Locate the cell with the specified text and output its (x, y) center coordinate. 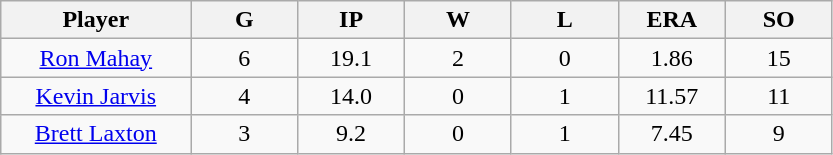
11.57 (672, 96)
7.45 (672, 134)
2 (458, 58)
Brett Laxton (96, 134)
6 (244, 58)
14.0 (352, 96)
4 (244, 96)
L (564, 20)
IP (352, 20)
3 (244, 134)
ERA (672, 20)
9 (778, 134)
1.86 (672, 58)
Ron Mahay (96, 58)
Player (96, 20)
Kevin Jarvis (96, 96)
15 (778, 58)
SO (778, 20)
G (244, 20)
11 (778, 96)
9.2 (352, 134)
W (458, 20)
19.1 (352, 58)
